Return the [X, Y] coordinate for the center point of the cell that contains the specified text.  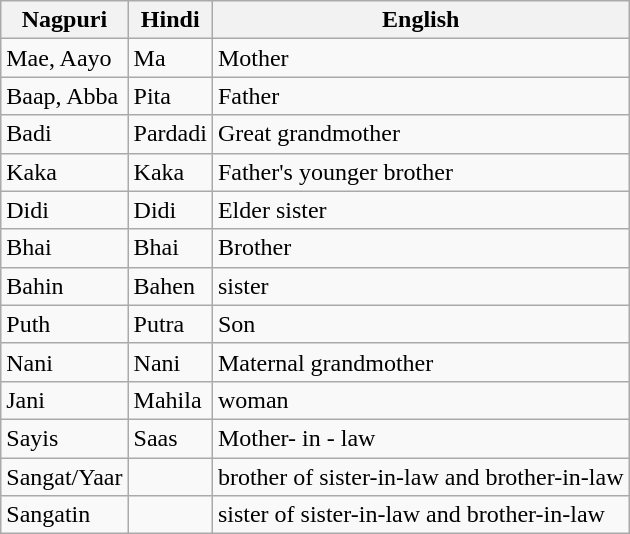
Puth [64, 324]
Sangat/Yaar [64, 477]
Pita [170, 96]
Great grandmother [420, 134]
Elder sister [420, 210]
Pardadi [170, 134]
Putra [170, 324]
Baap, Abba [64, 96]
Hindi [170, 20]
Nagpuri [64, 20]
Bahen [170, 286]
Brother [420, 248]
Sangatin [64, 515]
Mother [420, 58]
Ma [170, 58]
Sayis [64, 438]
Bahin [64, 286]
Jani [64, 400]
Son [420, 324]
Mae, Aayo [64, 58]
Maternal grandmother [420, 362]
Father [420, 96]
woman [420, 400]
sister [420, 286]
Mother- in - law [420, 438]
English [420, 20]
sister of sister-in-law and brother-in-law [420, 515]
Father's younger brother [420, 172]
Mahila [170, 400]
brother of sister-in-law and brother-in-law [420, 477]
Saas [170, 438]
Badi [64, 134]
